For the text-containing cell, return its midpoint in (X, Y) coordinate format. 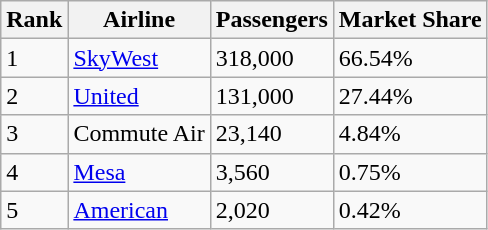
American (139, 210)
318,000 (272, 58)
2 (34, 96)
3 (34, 134)
Commute Air (139, 134)
131,000 (272, 96)
4 (34, 172)
2,020 (272, 210)
Mesa (139, 172)
27.44% (410, 96)
0.75% (410, 172)
3,560 (272, 172)
Passengers (272, 20)
United (139, 96)
4.84% (410, 134)
SkyWest (139, 58)
23,140 (272, 134)
Market Share (410, 20)
1 (34, 58)
0.42% (410, 210)
66.54% (410, 58)
Airline (139, 20)
Rank (34, 20)
5 (34, 210)
